Find where the given text appears and provide that cell's center as [x, y] coordinate. 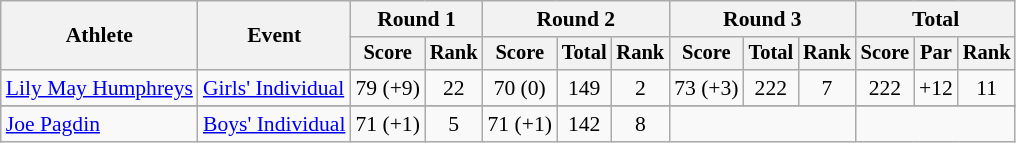
Event [274, 36]
149 [584, 88]
Joe Pagdin [100, 124]
79 (+9) [387, 88]
Boys' Individual [274, 124]
73 (+3) [706, 88]
+12 [936, 88]
Round 2 [576, 19]
7 [827, 88]
5 [454, 124]
Par [936, 54]
2 [641, 88]
142 [584, 124]
Athlete [100, 36]
22 [454, 88]
11 [987, 88]
Girls' Individual [274, 88]
Round 3 [762, 19]
8 [641, 124]
Lily May Humphreys [100, 88]
70 (0) [520, 88]
Round 1 [416, 19]
